Locate the cell with the specified text and output its (x, y) center coordinate. 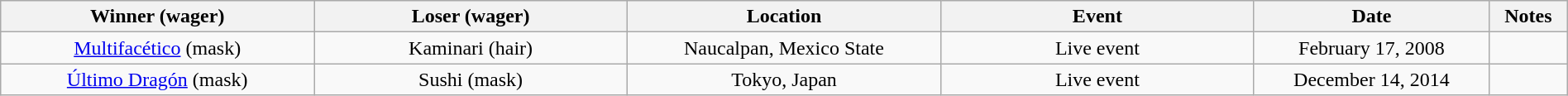
Event (1097, 17)
Winner (wager) (157, 17)
December 14, 2014 (1371, 79)
Tokyo, Japan (784, 79)
February 17, 2008 (1371, 48)
Location (784, 17)
Date (1371, 17)
Naucalpan, Mexico State (784, 48)
Notes (1528, 17)
Multifacético (mask) (157, 48)
Kaminari (hair) (471, 48)
Loser (wager) (471, 17)
Sushi (mask) (471, 79)
Último Dragón (mask) (157, 79)
